For the text-containing cell, return its midpoint in [X, Y] coordinate format. 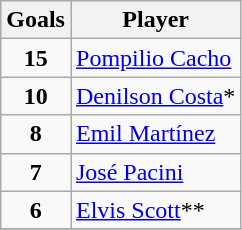
Emil Martínez [155, 134]
6 [36, 210]
15 [36, 58]
8 [36, 134]
Goals [36, 20]
Player [155, 20]
Elvis Scott** [155, 210]
Denilson Costa* [155, 96]
José Pacini [155, 172]
Pompilio Cacho [155, 58]
7 [36, 172]
10 [36, 96]
